Return (X, Y) of the center of cell containing provided text 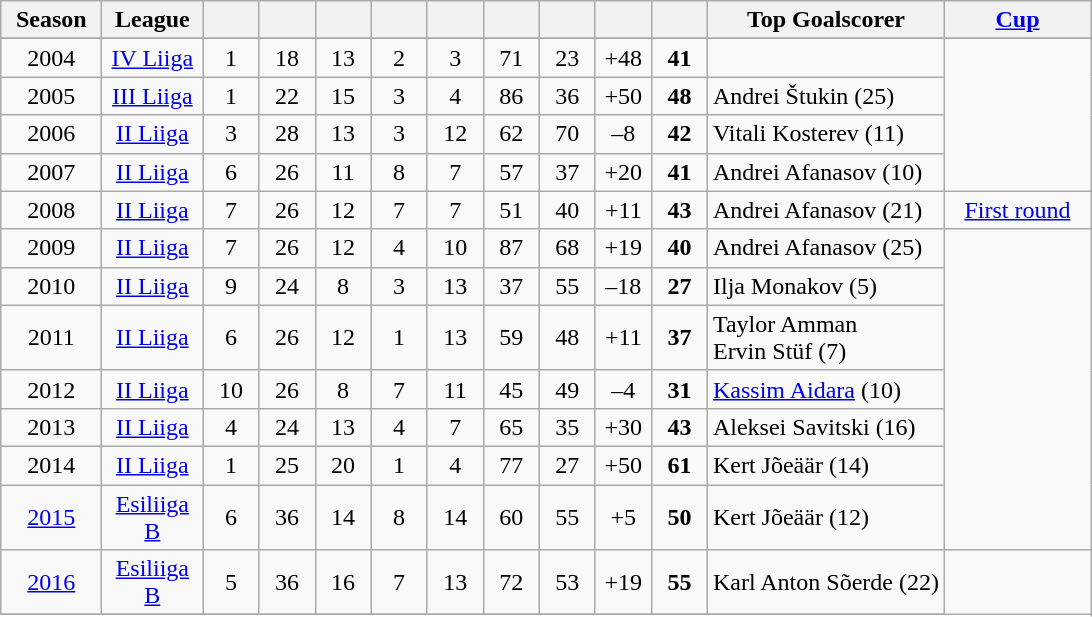
70 (567, 134)
2005 (52, 96)
35 (567, 427)
49 (567, 389)
+5 (623, 516)
42 (679, 134)
62 (511, 134)
25 (287, 465)
71 (511, 58)
22 (287, 96)
51 (511, 210)
2014 (52, 465)
2015 (52, 516)
77 (511, 465)
2010 (52, 286)
61 (679, 465)
16 (343, 582)
Taylor Amman Ervin Stüf (7) (826, 338)
Andrei Afanasov (21) (826, 210)
League (152, 20)
III Liiga (152, 96)
68 (567, 248)
2012 (52, 389)
–8 (623, 134)
65 (511, 427)
Ilja Monakov (5) (826, 286)
23 (567, 58)
60 (511, 516)
–4 (623, 389)
2007 (52, 172)
18 (287, 58)
Vitali Kosterev (11) (826, 134)
87 (511, 248)
45 (511, 389)
–18 (623, 286)
5 (231, 582)
+20 (623, 172)
72 (511, 582)
IV Liiga (152, 58)
Andrei Afanasov (10) (826, 172)
2 (399, 58)
86 (511, 96)
9 (231, 286)
Aleksei Savitski (16) (826, 427)
57 (511, 172)
+48 (623, 58)
2006 (52, 134)
+30 (623, 427)
Andrei Štukin (25) (826, 96)
31 (679, 389)
First round (1017, 210)
2016 (52, 582)
Kert Jõeäär (12) (826, 516)
Karl Anton Sõerde (22) (826, 582)
50 (679, 516)
2008 (52, 210)
2009 (52, 248)
Kert Jõeäär (14) (826, 465)
2004 (52, 58)
59 (511, 338)
Top Goalscorer (826, 20)
2011 (52, 338)
2013 (52, 427)
Season (52, 20)
20 (343, 465)
53 (567, 582)
Andrei Afanasov (25) (826, 248)
Kassim Aidara (10) (826, 389)
Cup (1017, 20)
15 (343, 96)
28 (287, 134)
